Extract the (X, Y) coordinate from the center of the cell holding the provided text.  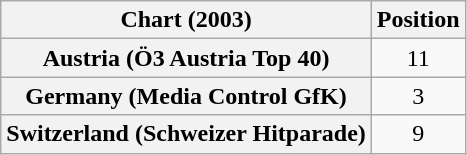
Switzerland (Schweizer Hitparade) (186, 134)
Austria (Ö3 Austria Top 40) (186, 58)
Position (418, 20)
9 (418, 134)
3 (418, 96)
Chart (2003) (186, 20)
11 (418, 58)
Germany (Media Control GfK) (186, 96)
